Return (x, y) of the center of cell containing provided text 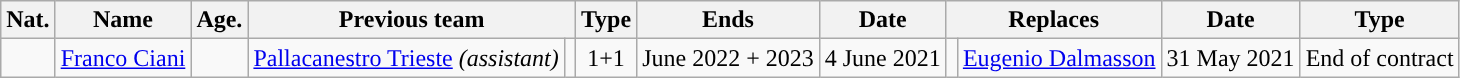
1+1 (606, 58)
Nat. (28, 20)
Previous team (412, 20)
Replaces (1054, 20)
Name (123, 20)
Pallacanestro Trieste (assistant) (406, 58)
31 May 2021 (1230, 58)
End of contract (1380, 58)
June 2022 + 2023 (728, 58)
Eugenio Dalmasson (1059, 58)
4 June 2021 (882, 58)
Age. (220, 20)
Franco Ciani (123, 58)
Ends (728, 20)
